Pinpoint the cell where the given text exists, returning its (X, Y) midpoint coordinate. 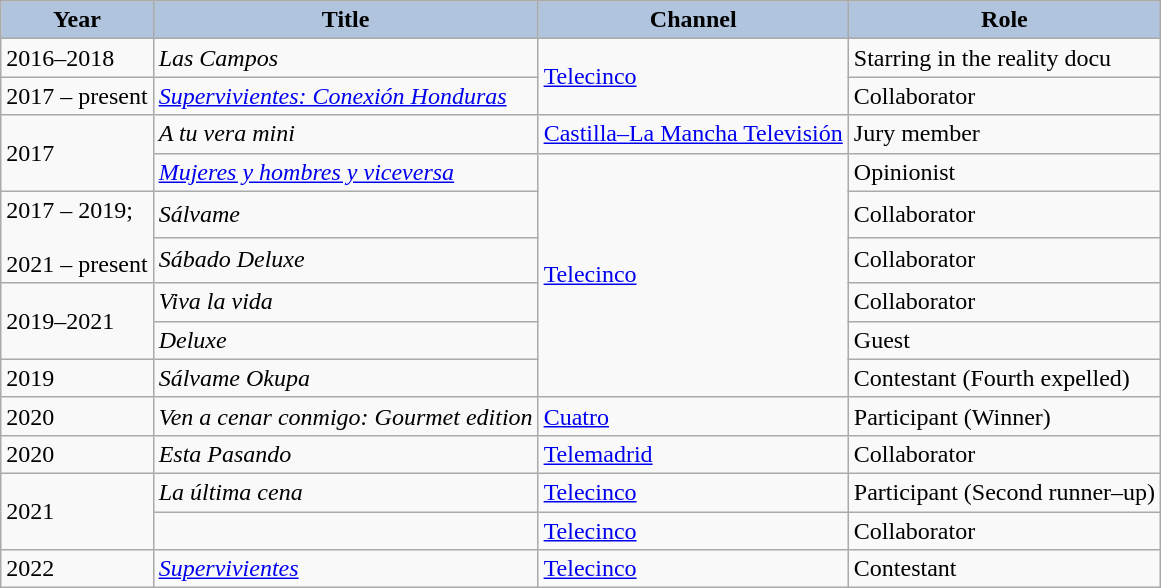
Channel (693, 20)
Role (1004, 20)
Mujeres y hombres y viceversa (346, 172)
2019 (77, 378)
Participant (Second runner–up) (1004, 492)
Year (77, 20)
A tu vera mini (346, 134)
Opinionist (1004, 172)
Supervivientes: Conexión Honduras (346, 96)
Sálvame (346, 214)
Title (346, 20)
Viva la vida (346, 302)
Telemadrid (693, 454)
Deluxe (346, 340)
Sálvame Okupa (346, 378)
Contestant (1004, 569)
2021 (77, 511)
Contestant (Fourth expelled) (1004, 378)
Esta Pasando (346, 454)
Castilla–La Mancha Televisión (693, 134)
Starring in the reality docu (1004, 58)
Ven a cenar conmigo: Gourmet edition (346, 416)
Participant (Winner) (1004, 416)
Guest (1004, 340)
2022 (77, 569)
Sábado Deluxe (346, 260)
La última cena (346, 492)
Cuatro (693, 416)
2017 – 2019; 2021 – present (77, 237)
Las Campos (346, 58)
2017 (77, 153)
Jury member (1004, 134)
Supervivientes (346, 569)
2016–2018 (77, 58)
2017 – present (77, 96)
2019–2021 (77, 321)
